Output the [X, Y] coordinate of the center of the cell containing the given text.  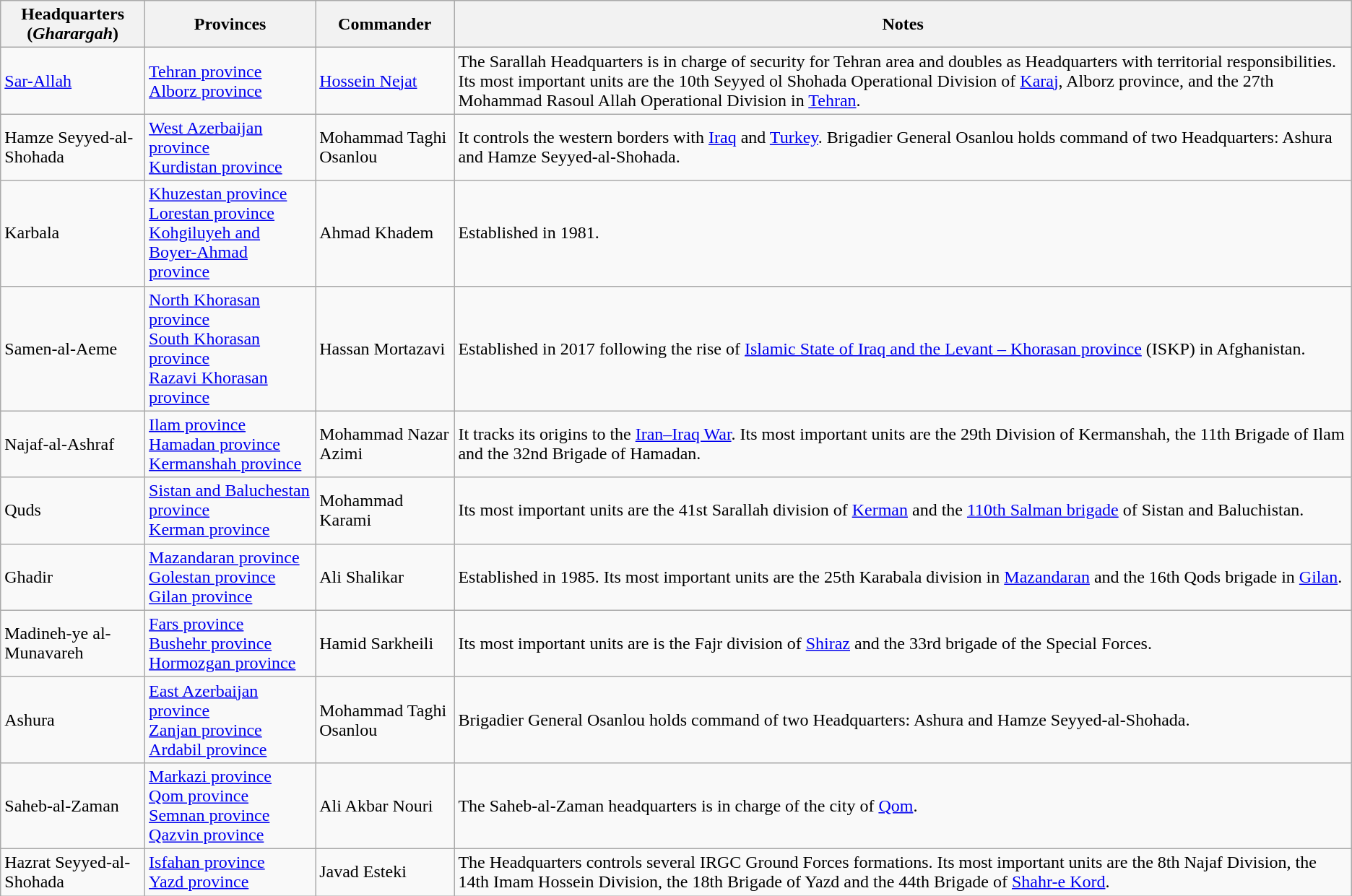
Ghadir [73, 577]
Samen-al-Aeme [73, 348]
West Azerbaijan provinceKurdistan province [230, 147]
Javad Esteki [385, 872]
Najaf-al-Ashraf [73, 444]
Its most important units are is the Fajr division of Shiraz and the 33rd brigade of the Special Forces. [903, 643]
Quds [73, 510]
Hazrat Seyyed-al-Shohada [73, 872]
Ashura [73, 719]
Ahmad Khadem [385, 233]
Fars provinceBushehr provinceHormozgan province [230, 643]
Isfahan provinceYazd province [230, 872]
Mohammad Karami [385, 510]
Brigadier General Osanlou holds command of two Headquarters: Ashura and Hamze Seyyed-al-Shohada. [903, 719]
Hamid Sarkheili [385, 643]
Its most important units are the 41st Sarallah division of Kerman and the 110th Salman brigade of Sistan and Baluchistan. [903, 510]
Ilam provinceHamadan provinceKermanshah province [230, 444]
Provinces [230, 25]
East Azerbaijan provinceZanjan provinceArdabil province [230, 719]
Established in 2017 following the rise of Islamic State of Iraq and the Levant – Khorasan province (ISKP) in Afghanistan. [903, 348]
Hamze Seyyed-al-Shohada [73, 147]
Sistan and Baluchestan provinceKerman province [230, 510]
Ali Akbar Nouri [385, 806]
Hassan Mortazavi [385, 348]
Established in 1985. Its most important units are the 25th Karabala division in Mazandaran and the 16th Qods brigade in Gilan. [903, 577]
Ali Shalikar [385, 577]
Tehran provinceAlborz province [230, 81]
Madineh-ye al-Munavareh [73, 643]
Headquarters(Gharargah) [73, 25]
The Saheb-al-Zaman headquarters is in charge of the city of Qom. [903, 806]
Mazandaran provinceGolestan provinceGilan province [230, 577]
Karbala [73, 233]
North Khorasan provinceSouth Khorasan provinceRazavi Khorasan province [230, 348]
Mohammad Nazar Azimi [385, 444]
Hossein Nejat [385, 81]
Commander [385, 25]
Saheb-al-Zaman [73, 806]
Established in 1981. [903, 233]
Markazi provinceQom provinceSemnan provinceQazvin province [230, 806]
Notes [903, 25]
Khuzestan provinceLorestan provinceKohgiluyeh and Boyer-Ahmad province [230, 233]
Sar-Allah [73, 81]
